From the cell containing the given text, extract its center point as (x, y) coordinate. 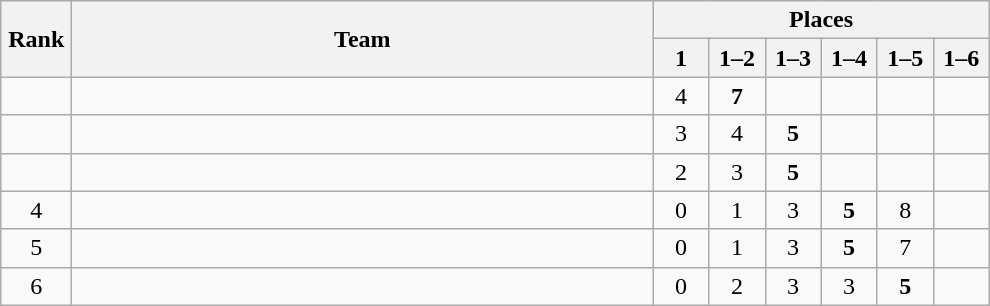
Rank (36, 39)
1–4 (849, 58)
1–6 (961, 58)
1–3 (793, 58)
Places (821, 20)
6 (36, 286)
8 (905, 210)
1–5 (905, 58)
Team (362, 39)
1–2 (737, 58)
